Pinpoint the cell where the given text exists, returning its (x, y) midpoint coordinate. 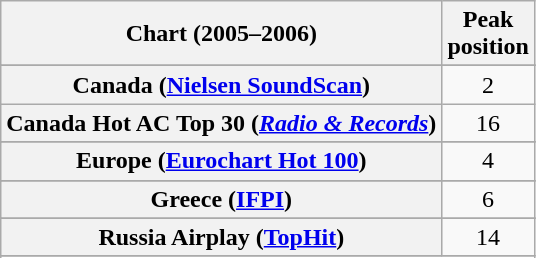
Canada Hot AC Top 30 (Radio & Records) (222, 123)
6 (488, 199)
Chart (2005–2006) (222, 34)
16 (488, 123)
Russia Airplay (TopHit) (222, 237)
Europe (Eurochart Hot 100) (222, 161)
2 (488, 85)
Greece (IFPI) (222, 199)
Canada (Nielsen SoundScan) (222, 85)
14 (488, 237)
4 (488, 161)
Peakposition (488, 34)
